From the cell containing the given text, extract its center point as (X, Y) coordinate. 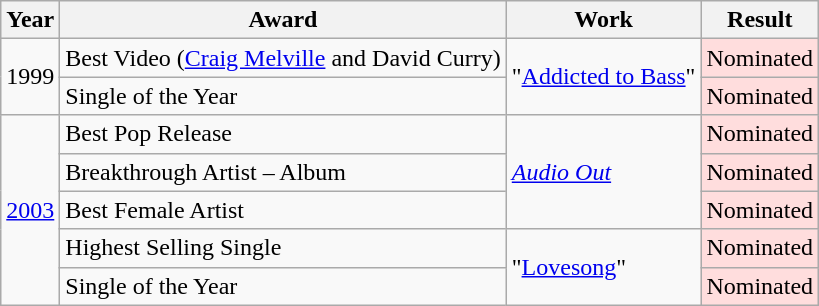
Audio Out (604, 172)
Best Video (Craig Melville and David Curry) (283, 58)
2003 (30, 210)
Work (604, 20)
Year (30, 20)
Best Female Artist (283, 210)
1999 (30, 77)
Best Pop Release (283, 134)
Award (283, 20)
Highest Selling Single (283, 248)
"Addicted to Bass" (604, 77)
Result (760, 20)
"Lovesong" (604, 267)
Breakthrough Artist – Album (283, 172)
